Identify which cell holds the provided text, then report its [X, Y] central coordinate. 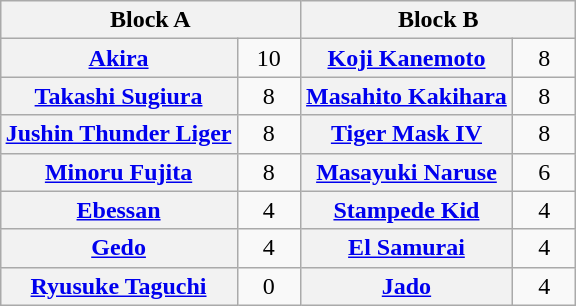
Minoru Fujita [118, 172]
Block A [150, 20]
Koji Kanemoto [407, 58]
Block B [438, 20]
Stampede Kid [407, 210]
6 [544, 172]
Ebessan [118, 210]
Jushin Thunder Liger [118, 134]
0 [269, 286]
Tiger Mask IV [407, 134]
Akira [118, 58]
Ryusuke Taguchi [118, 286]
Jado [407, 286]
Gedo [118, 248]
Masayuki Naruse [407, 172]
Takashi Sugiura [118, 96]
Masahito Kakihara [407, 96]
El Samurai [407, 248]
10 [269, 58]
